Find where the given text appears and provide that cell's center as [X, Y] coordinate. 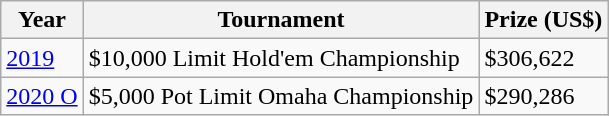
$290,286 [544, 96]
$306,622 [544, 58]
$5,000 Pot Limit Omaha Championship [281, 96]
Tournament [281, 20]
Prize (US$) [544, 20]
Year [42, 20]
$10,000 Limit Hold'em Championship [281, 58]
2019 [42, 58]
2020 O [42, 96]
